Identify which cell holds the provided text, then report its [x, y] central coordinate. 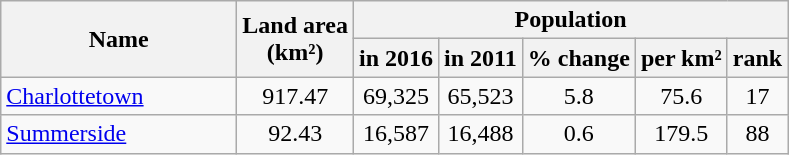
in 2016 [396, 58]
Name [119, 39]
69,325 [396, 96]
88 [757, 134]
in 2011 [481, 58]
16,587 [396, 134]
179.5 [681, 134]
Population [570, 20]
75.6 [681, 96]
Land area(km²) [296, 39]
Charlottetown [119, 96]
5.8 [578, 96]
16,488 [481, 134]
65,523 [481, 96]
0.6 [578, 134]
17 [757, 96]
Summerside [119, 134]
917.47 [296, 96]
rank [757, 58]
per km² [681, 58]
% change [578, 58]
92.43 [296, 134]
